Return (x, y) of the center of cell containing provided text 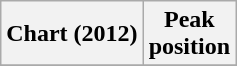
Chart (2012) (72, 34)
Peakposition (189, 34)
